Pinpoint the cell where the given text exists, returning its [x, y] midpoint coordinate. 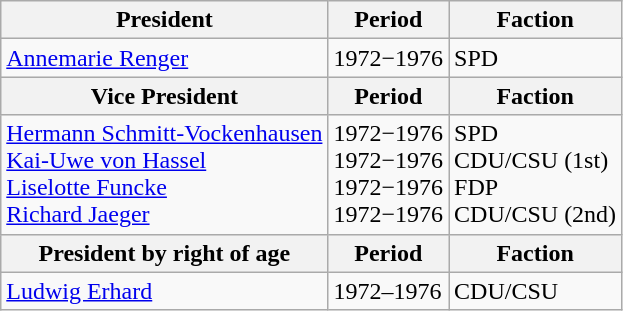
President [164, 20]
Vice President [164, 96]
Annemarie Renger [164, 58]
Hermann Schmitt-VockenhausenKai-Uwe von HasselLiselotte FunckeRichard Jaeger [164, 174]
1972−1976 [388, 58]
Ludwig Erhard [164, 291]
SPDCDU/CSU (1st)FDPCDU/CSU (2nd) [536, 174]
President by right of age [164, 253]
1972−19761972−19761972−19761972−1976 [388, 174]
CDU/CSU [536, 291]
SPD [536, 58]
1972–1976 [388, 291]
